Capture the cell that displays the provided text and extract its (X, Y) central coordinate. 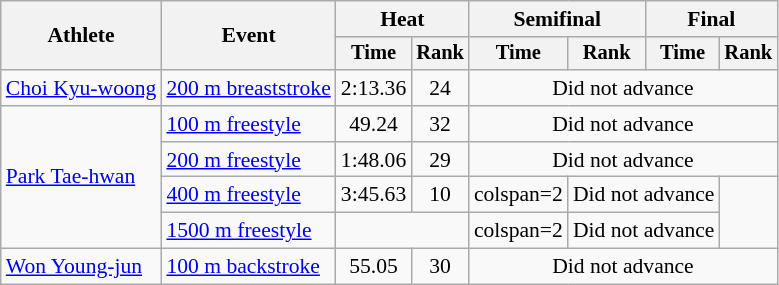
1500 m freestyle (248, 231)
24 (440, 88)
Heat (402, 19)
200 m freestyle (248, 160)
100 m freestyle (248, 124)
49.24 (374, 124)
Park Tae-hwan (82, 177)
Won Young-jun (82, 267)
32 (440, 124)
Athlete (82, 36)
10 (440, 195)
100 m backstroke (248, 267)
1:48.06 (374, 160)
29 (440, 160)
55.05 (374, 267)
2:13.36 (374, 88)
3:45.63 (374, 195)
Event (248, 36)
Semifinal (558, 19)
Final (711, 19)
400 m freestyle (248, 195)
Choi Kyu-woong (82, 88)
200 m breaststroke (248, 88)
30 (440, 267)
